Find where the given text appears and provide that cell's center as [X, Y] coordinate. 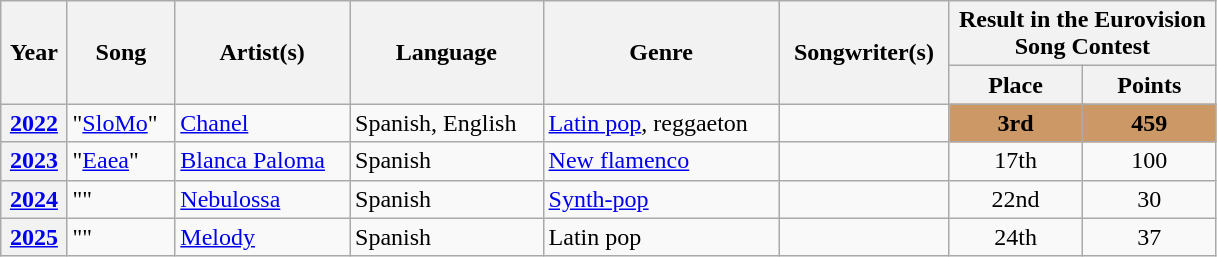
Latin pop [661, 237]
17th [1016, 161]
Year [34, 52]
Songwriter(s) [864, 52]
Artist(s) [262, 52]
22nd [1016, 199]
Points [1149, 85]
37 [1149, 237]
100 [1149, 161]
459 [1149, 123]
2025 [34, 237]
Nebulossa [262, 199]
Language [447, 52]
Result in the EurovisionSong Contest [1082, 34]
24th [1016, 237]
Spanish, English [447, 123]
Blanca Paloma [262, 161]
Song [121, 52]
Melody [262, 237]
2022 [34, 123]
Place [1016, 85]
Latin pop, reggaeton [661, 123]
30 [1149, 199]
New flamenco [661, 161]
Chanel [262, 123]
"SloMo" [121, 123]
3rd [1016, 123]
"Eaea" [121, 161]
Genre [661, 52]
2023 [34, 161]
Synth-pop [661, 199]
2024 [34, 199]
